Locate the cell with the specified text and output its (X, Y) center coordinate. 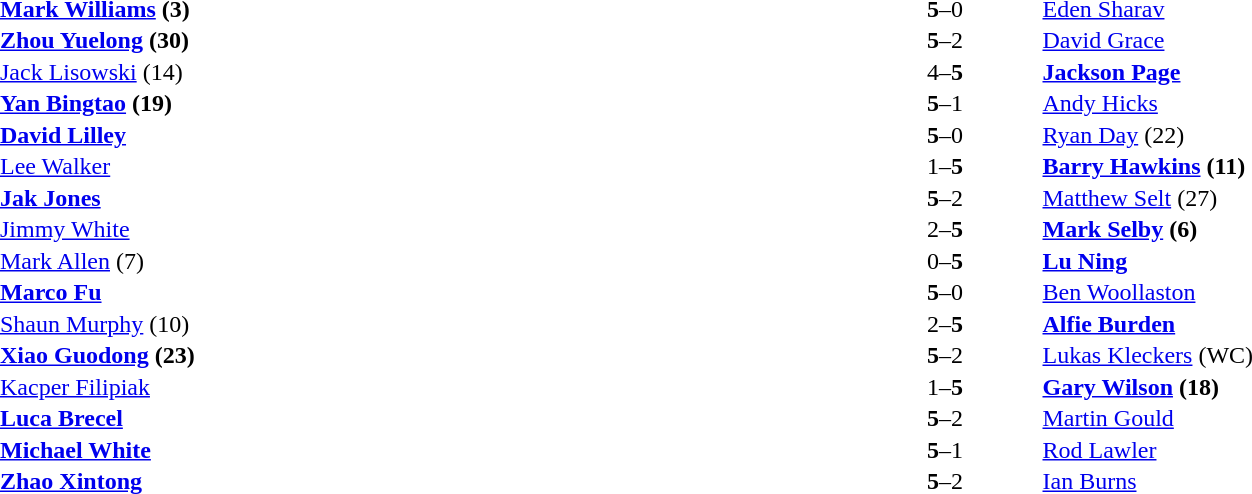
0–5 (944, 261)
4–5 (944, 72)
